Detect which cell encompasses the target text, then output its [X, Y] center coordinate. 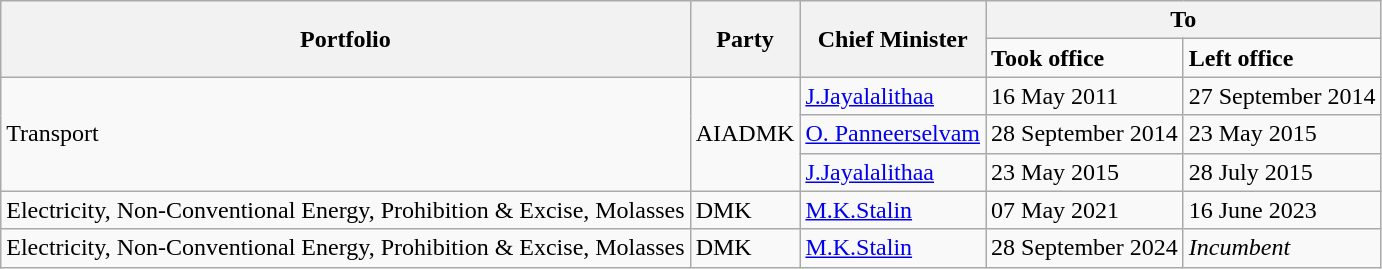
AIADMK [745, 134]
28 September 2024 [1085, 248]
Transport [346, 134]
To [1184, 20]
Left office [1282, 58]
27 September 2014 [1282, 96]
Chief Minister [893, 39]
Portfolio [346, 39]
Party [745, 39]
Incumbent [1282, 248]
28 July 2015 [1282, 172]
16 May 2011 [1085, 96]
16 June 2023 [1282, 210]
07 May 2021 [1085, 210]
Took office [1085, 58]
28 September 2014 [1085, 134]
O. Panneerselvam [893, 134]
